Capture the cell that displays the provided text and extract its (X, Y) central coordinate. 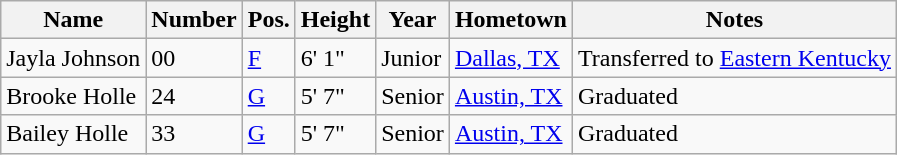
F (268, 58)
Junior (413, 58)
33 (194, 134)
Name (74, 20)
Hometown (510, 20)
24 (194, 96)
Dallas, TX (510, 58)
Year (413, 20)
Transferred to Eastern Kentucky (734, 58)
Brooke Holle (74, 96)
Jayla Johnson (74, 58)
Number (194, 20)
00 (194, 58)
Pos. (268, 20)
Notes (734, 20)
Height (335, 20)
Bailey Holle (74, 134)
6' 1" (335, 58)
